Capture the cell that displays the provided text and extract its [X, Y] central coordinate. 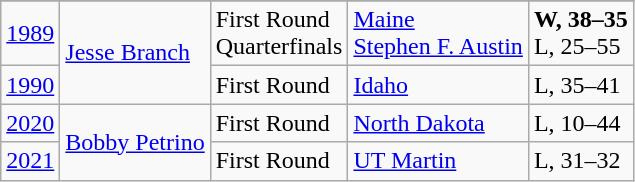
L, 10–44 [580, 123]
W, 38–35L, 25–55 [580, 34]
1990 [30, 85]
UT Martin [438, 161]
Jesse Branch [135, 52]
North Dakota [438, 123]
Bobby Petrino [135, 142]
Idaho [438, 85]
2020 [30, 123]
MaineStephen F. Austin [438, 34]
First RoundQuarterfinals [279, 34]
L, 31–32 [580, 161]
1989 [30, 34]
L, 35–41 [580, 85]
2021 [30, 161]
